Provide the [X, Y] coordinate of the cell's center where the given text is located.  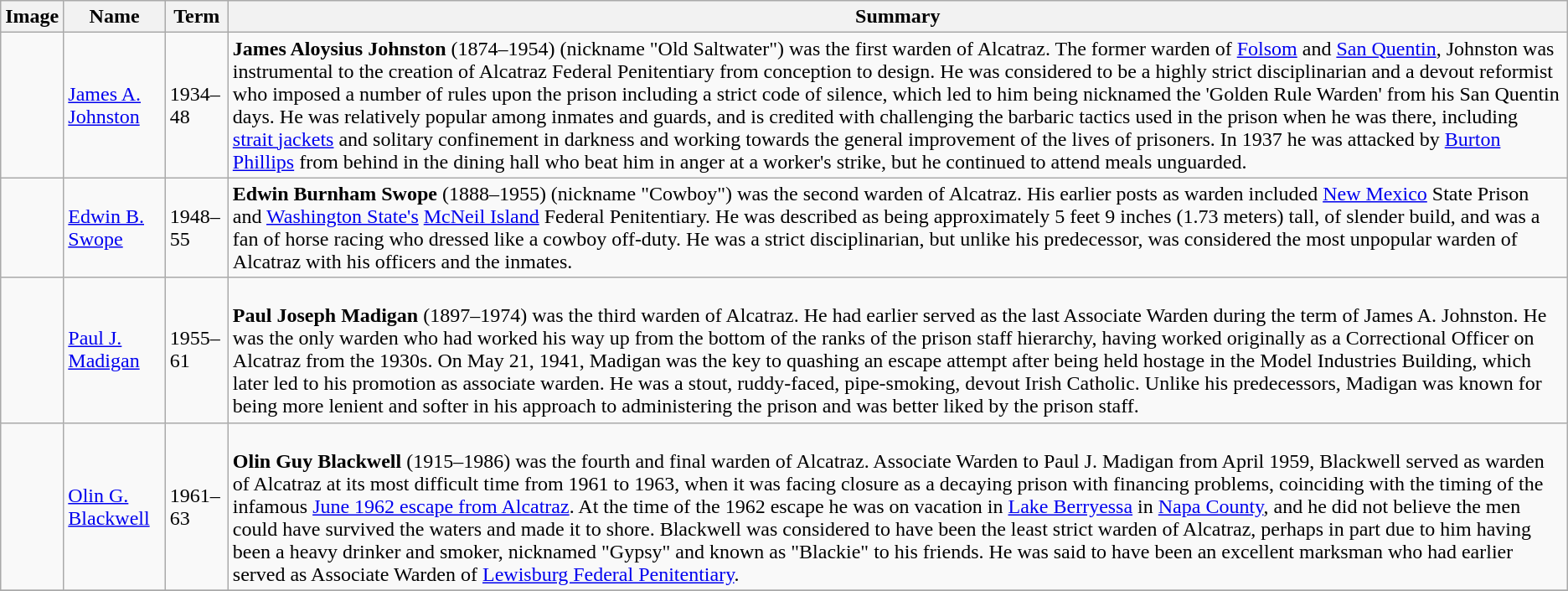
James A. Johnston [115, 106]
1934–48 [196, 106]
Edwin B. Swope [115, 228]
Summary [898, 17]
Olin G. Blackwell [115, 506]
1955–61 [196, 350]
Term [196, 17]
Paul J. Madigan [115, 350]
1961–63 [196, 506]
Name [115, 17]
1948–55 [196, 228]
Image [32, 17]
